Search for the cell housing the specified text and yield its [x, y] center coordinate. 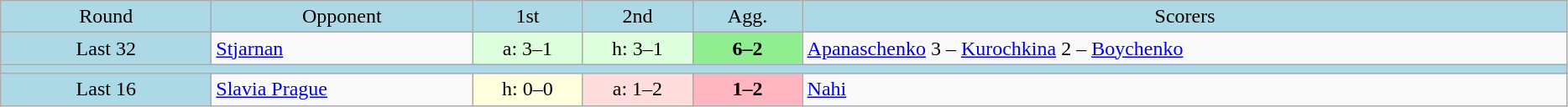
Stjarnan [342, 48]
Round [106, 17]
Agg. [747, 17]
h: 3–1 [638, 48]
1–2 [747, 89]
Scorers [1185, 17]
a: 1–2 [638, 89]
Last 32 [106, 48]
a: 3–1 [527, 48]
2nd [638, 17]
6–2 [747, 48]
1st [527, 17]
Opponent [342, 17]
h: 0–0 [527, 89]
Last 16 [106, 89]
Apanaschenko 3 – Kurochkina 2 – Boychenko [1185, 48]
Nahi [1185, 89]
Slavia Prague [342, 89]
